Output the (x, y) coordinate of the center of the cell containing the given text.  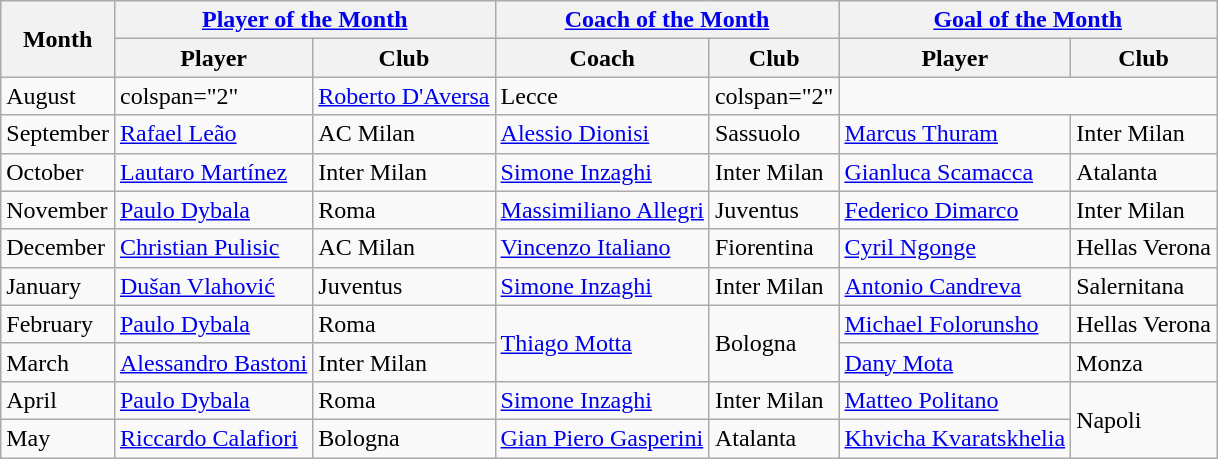
Salernitana (1144, 286)
Michael Folorunsho (955, 324)
Alessio Dionisi (602, 134)
Cyril Ngonge (955, 248)
November (58, 210)
Christian Pulisic (213, 248)
August (58, 96)
Player of the Month (304, 20)
Lautaro Martínez (213, 172)
February (58, 324)
Matteo Politano (955, 400)
Vincenzo Italiano (602, 248)
Goal of the Month (1028, 20)
Dany Mota (955, 362)
Month (58, 39)
May (58, 438)
Dušan Vlahović (213, 286)
Coach of the Month (667, 20)
Gianluca Scamacca (955, 172)
January (58, 286)
Rafael Leão (213, 134)
April (58, 400)
Thiago Motta (602, 343)
Lecce (602, 96)
September (58, 134)
Fiorentina (774, 248)
Gian Piero Gasperini (602, 438)
Napoli (1144, 419)
Riccardo Calafiori (213, 438)
Massimiliano Allegri (602, 210)
Federico Dimarco (955, 210)
Alessandro Bastoni (213, 362)
October (58, 172)
Sassuolo (774, 134)
Monza (1144, 362)
December (58, 248)
Marcus Thuram (955, 134)
Khvicha Kvaratskhelia (955, 438)
Coach (602, 58)
Antonio Candreva (955, 286)
March (58, 362)
Roberto D'Aversa (404, 96)
